Extract the [x, y] coordinate from the center of the cell holding the provided text.  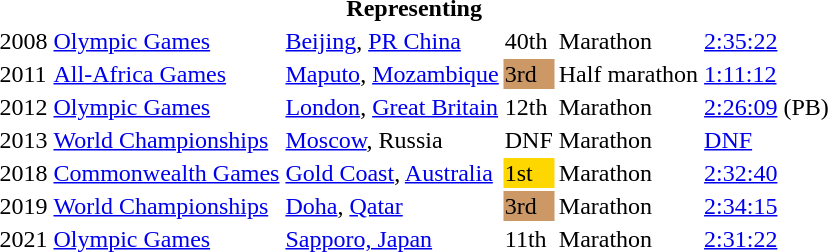
Moscow, Russia [392, 140]
All-Africa Games [166, 74]
Commonwealth Games [166, 173]
Beijing, PR China [392, 41]
40th [528, 41]
Maputo, Mozambique [392, 74]
1st [528, 173]
Doha, Qatar [392, 206]
London, Great Britain [392, 107]
12th [528, 107]
Gold Coast, Australia [392, 173]
Half marathon [628, 74]
DNF [528, 140]
